Search for the cell housing the specified text and yield its (X, Y) center coordinate. 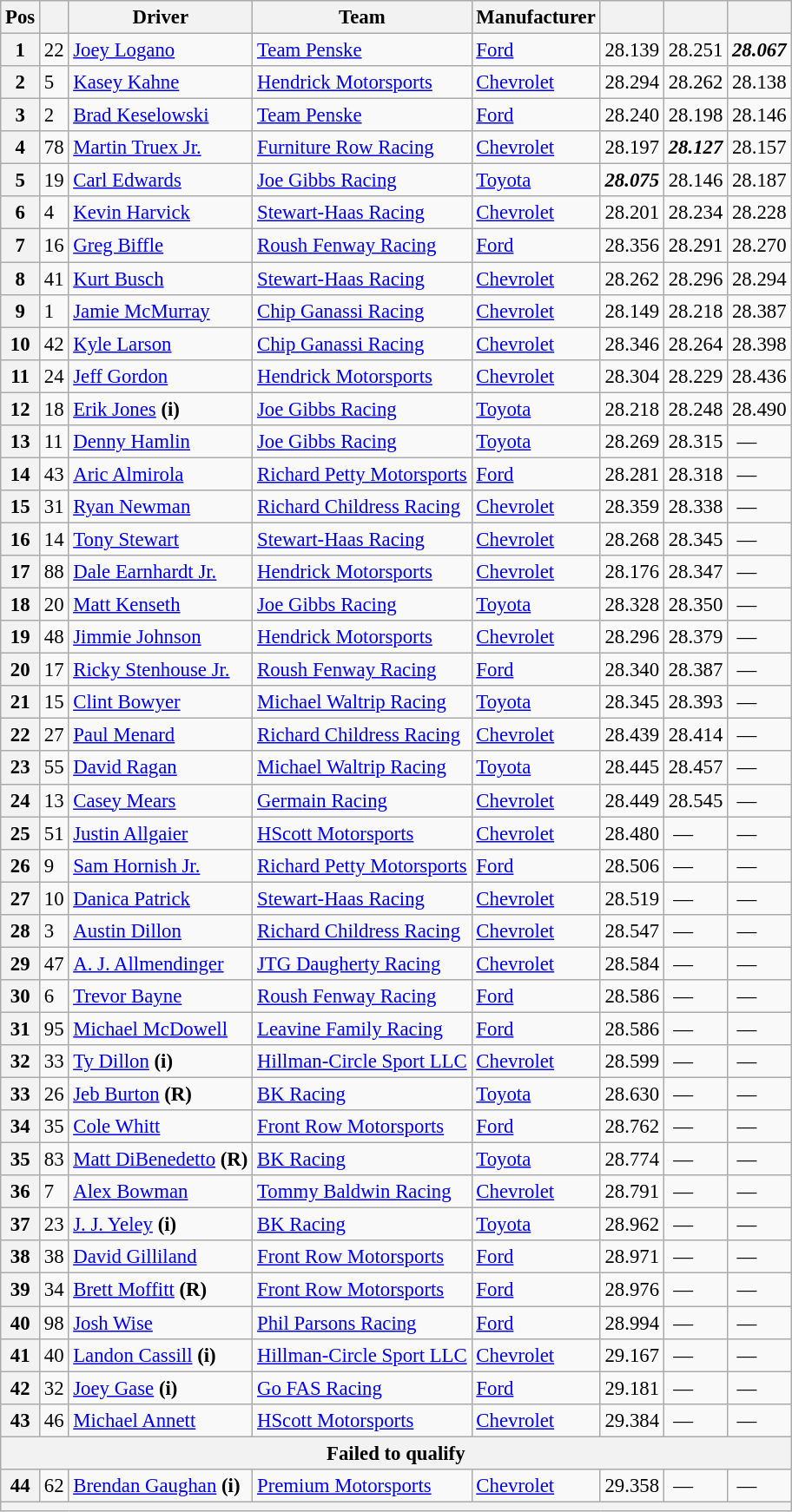
Ryan Newman (161, 507)
Brad Keselowski (161, 115)
28.436 (759, 376)
28 (21, 931)
28.197 (632, 148)
88 (54, 572)
28.791 (632, 1192)
28.229 (695, 376)
28.234 (695, 213)
Jeb Burton (R) (161, 1095)
Alex Bowman (161, 1192)
Justin Allgaier (161, 833)
Denny Hamlin (161, 442)
28.439 (632, 735)
28.506 (632, 865)
Michael Annett (161, 1420)
28.201 (632, 213)
28.545 (695, 800)
44 (21, 1486)
Germain Racing (362, 800)
28.547 (632, 931)
28.457 (695, 768)
Go FAS Racing (362, 1388)
48 (54, 637)
Sam Hornish Jr. (161, 865)
28.075 (632, 181)
Landon Cassill (i) (161, 1355)
28.268 (632, 539)
Jimmie Johnson (161, 637)
Ricky Stenhouse Jr. (161, 670)
Trevor Bayne (161, 996)
28.393 (695, 702)
28.067 (759, 50)
28.449 (632, 800)
Joey Gase (i) (161, 1388)
28.138 (759, 82)
28.490 (759, 409)
Kurt Busch (161, 279)
29.358 (632, 1486)
28.264 (695, 344)
28.228 (759, 213)
28.248 (695, 409)
28.347 (695, 572)
28.971 (632, 1258)
Brendan Gaughan (i) (161, 1486)
Cole Whitt (161, 1127)
Tony Stewart (161, 539)
Paul Menard (161, 735)
28.599 (632, 1062)
David Ragan (161, 768)
Furniture Row Racing (362, 148)
Martin Truex Jr. (161, 148)
JTG Daugherty Racing (362, 963)
Driver (161, 17)
Pos (21, 17)
28.176 (632, 572)
28.584 (632, 963)
Casey Mears (161, 800)
Leavine Family Racing (362, 1029)
28.630 (632, 1095)
Tommy Baldwin Racing (362, 1192)
Clint Bowyer (161, 702)
Danica Patrick (161, 898)
Carl Edwards (161, 181)
28.762 (632, 1127)
A. J. Allmendinger (161, 963)
29.167 (632, 1355)
28.149 (632, 311)
28.318 (695, 474)
28.379 (695, 637)
62 (54, 1486)
Aric Almirola (161, 474)
51 (54, 833)
Austin Dillon (161, 931)
28.359 (632, 507)
Manufacturer (536, 17)
29 (21, 963)
46 (54, 1420)
David Gilliland (161, 1258)
Jamie McMurray (161, 311)
28.338 (695, 507)
Kyle Larson (161, 344)
98 (54, 1323)
Kevin Harvick (161, 213)
28.962 (632, 1225)
Kasey Kahne (161, 82)
28.346 (632, 344)
Michael McDowell (161, 1029)
28.328 (632, 605)
28.304 (632, 376)
28.994 (632, 1323)
78 (54, 148)
28.414 (695, 735)
25 (21, 833)
28.269 (632, 442)
Matt DiBenedetto (R) (161, 1160)
Greg Biffle (161, 246)
30 (21, 996)
28.187 (759, 181)
28.270 (759, 246)
12 (21, 409)
47 (54, 963)
Phil Parsons Racing (362, 1323)
28.157 (759, 148)
28.281 (632, 474)
28.480 (632, 833)
28.139 (632, 50)
29.181 (632, 1388)
Josh Wise (161, 1323)
Jeff Gordon (161, 376)
28.251 (695, 50)
28.445 (632, 768)
Premium Motorsports (362, 1486)
37 (21, 1225)
8 (21, 279)
Matt Kenseth (161, 605)
Erik Jones (i) (161, 409)
28.198 (695, 115)
28.519 (632, 898)
Brett Moffitt (R) (161, 1290)
21 (21, 702)
55 (54, 768)
28.340 (632, 670)
28.240 (632, 115)
39 (21, 1290)
28.315 (695, 442)
Failed to qualify (396, 1453)
95 (54, 1029)
Joey Logano (161, 50)
Team (362, 17)
28.976 (632, 1290)
28.398 (759, 344)
28.350 (695, 605)
83 (54, 1160)
28.127 (695, 148)
28.291 (695, 246)
Dale Earnhardt Jr. (161, 572)
29.384 (632, 1420)
J. J. Yeley (i) (161, 1225)
Ty Dillon (i) (161, 1062)
28.356 (632, 246)
28.774 (632, 1160)
36 (21, 1192)
